Pinpoint the cell where the given text exists, returning its (X, Y) midpoint coordinate. 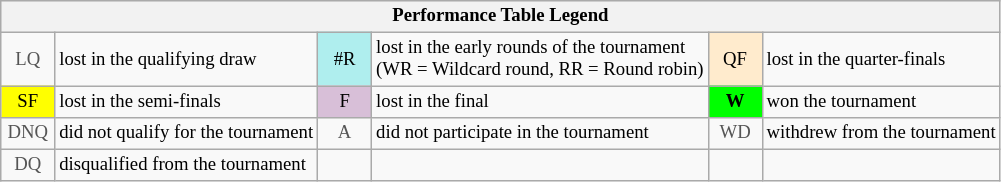
WD (735, 134)
did not participate in the tournament (540, 134)
won the tournament (881, 102)
W (735, 102)
A (345, 134)
withdrew from the tournament (881, 134)
SF (28, 102)
QF (735, 60)
DQ (28, 166)
LQ (28, 60)
lost in the quarter-finals (881, 60)
lost in the semi-finals (186, 102)
lost in the early rounds of the tournament(WR = Wildcard round, RR = Round robin) (540, 60)
Performance Table Legend (500, 16)
#R (345, 60)
DNQ (28, 134)
did not qualify for the tournament (186, 134)
lost in the qualifying draw (186, 60)
F (345, 102)
disqualified from the tournament (186, 166)
lost in the final (540, 102)
